Capture the cell that displays the provided text and extract its (x, y) central coordinate. 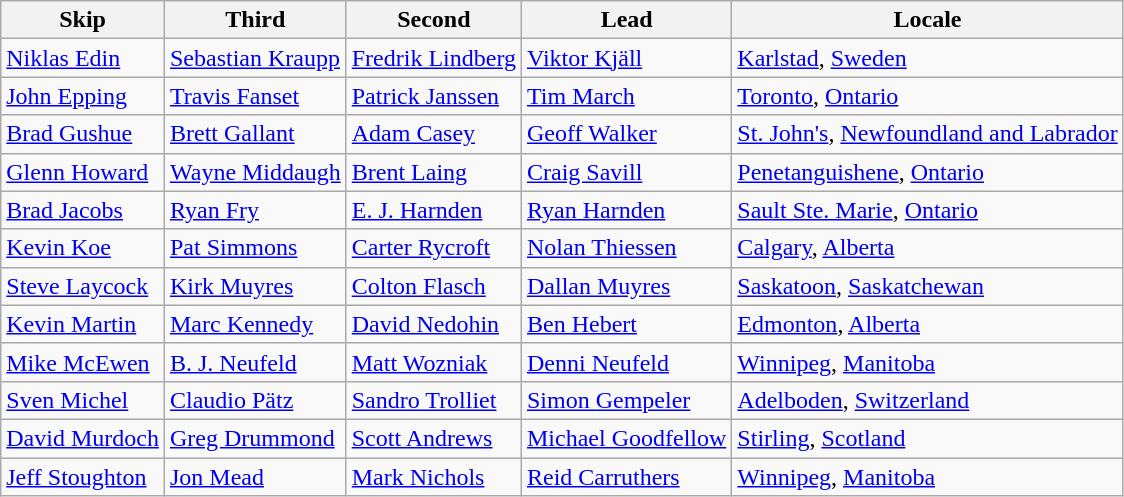
Brad Jacobs (83, 210)
Mike McEwen (83, 362)
Toronto, Ontario (928, 96)
Third (255, 20)
Steve Laycock (83, 286)
Nolan Thiessen (626, 248)
Fredrik Lindberg (434, 58)
Sandro Trolliet (434, 400)
Scott Andrews (434, 438)
Glenn Howard (83, 172)
Geoff Walker (626, 134)
Greg Drummond (255, 438)
Stirling, Scotland (928, 438)
Denni Neufeld (626, 362)
Mark Nichols (434, 477)
Carter Rycroft (434, 248)
Ryan Harnden (626, 210)
Matt Wozniak (434, 362)
Adelboden, Switzerland (928, 400)
Patrick Janssen (434, 96)
B. J. Neufeld (255, 362)
Travis Fanset (255, 96)
Niklas Edin (83, 58)
Saskatoon, Saskatchewan (928, 286)
Brad Gushue (83, 134)
Lead (626, 20)
Craig Savill (626, 172)
Jeff Stoughton (83, 477)
David Nedohin (434, 324)
Wayne Middaugh (255, 172)
Jon Mead (255, 477)
David Murdoch (83, 438)
Ryan Fry (255, 210)
Tim March (626, 96)
Locale (928, 20)
Karlstad, Sweden (928, 58)
Sebastian Kraupp (255, 58)
Penetanguishene, Ontario (928, 172)
Brett Gallant (255, 134)
Brent Laing (434, 172)
E. J. Harnden (434, 210)
Dallan Muyres (626, 286)
Kevin Koe (83, 248)
Kirk Muyres (255, 286)
Kevin Martin (83, 324)
Calgary, Alberta (928, 248)
Skip (83, 20)
Second (434, 20)
Reid Carruthers (626, 477)
Colton Flasch (434, 286)
Adam Casey (434, 134)
Ben Hebert (626, 324)
Sven Michel (83, 400)
Edmonton, Alberta (928, 324)
Claudio Pätz (255, 400)
Pat Simmons (255, 248)
St. John's, Newfoundland and Labrador (928, 134)
Simon Gempeler (626, 400)
Sault Ste. Marie, Ontario (928, 210)
Marc Kennedy (255, 324)
Viktor Kjäll (626, 58)
Michael Goodfellow (626, 438)
John Epping (83, 96)
